From the cell containing the given text, extract its center point as (x, y) coordinate. 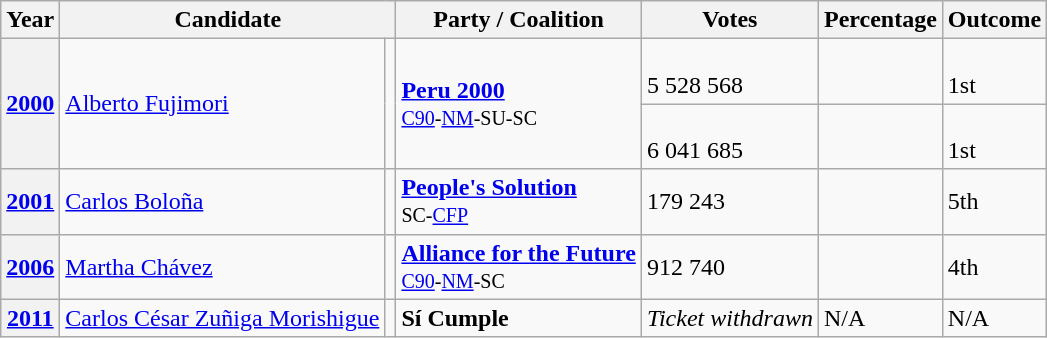
Party / Coalition (518, 20)
Ticket withdrawn (730, 318)
5 528 568 (730, 72)
Sí Cumple (518, 318)
Peru 2000C90-NM-SU-SC (518, 104)
2006 (30, 266)
Year (30, 20)
Candidate (228, 20)
179 243 (730, 202)
4th (994, 266)
Alberto Fujimori (222, 104)
5th (994, 202)
6 041 685 (730, 136)
Carlos César Zuñiga Morishigue (222, 318)
Martha Chávez (222, 266)
2001 (30, 202)
2000 (30, 104)
Votes (730, 20)
Percentage (880, 20)
2011 (30, 318)
Outcome (994, 20)
Alliance for the FutureC90-NM-SC (518, 266)
Carlos Boloña (222, 202)
People's SolutionSC-CFP (518, 202)
912 740 (730, 266)
